Return the (x, y) coordinate for the center point of the cell that contains the specified text.  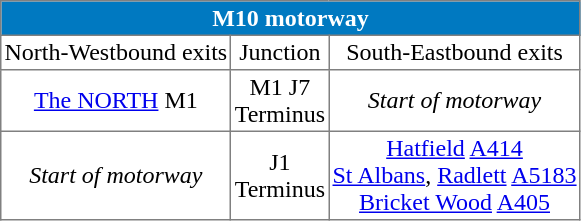
M10 motorway (291, 18)
Junction (280, 52)
North-Westbound exits (116, 52)
M1 J7Terminus (280, 101)
Hatfield A414St Albans, Radlett A5183Bricket Wood A405 (455, 175)
South-Eastbound exits (455, 52)
The NORTH M1 (116, 101)
J1Terminus (280, 175)
